Locate the cell with the specified text and output its (X, Y) center coordinate. 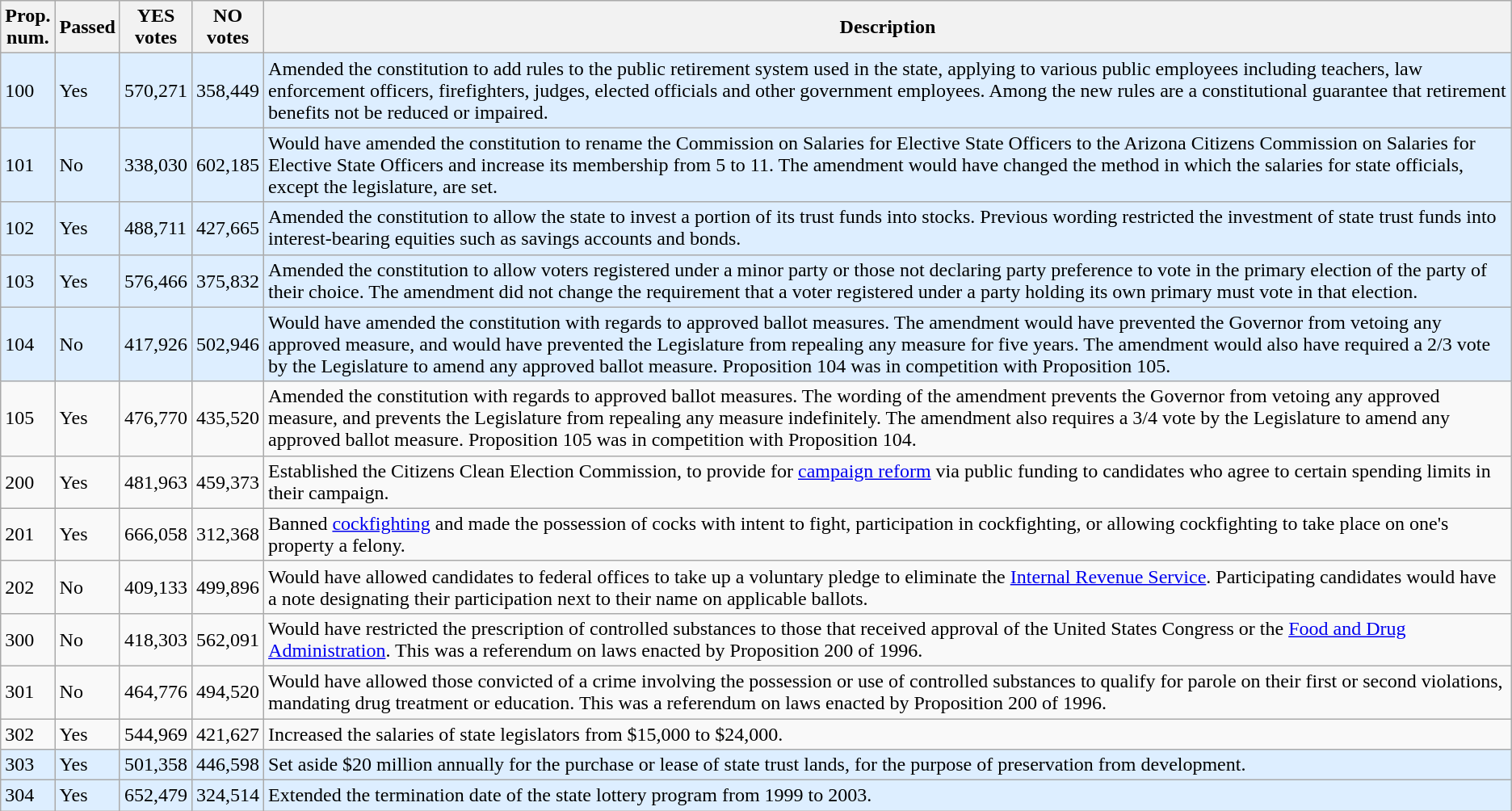
303 (27, 765)
Extended the termination date of the state lottery program from 1999 to 2003. (888, 796)
502,946 (228, 344)
324,514 (228, 796)
300 (27, 640)
570,271 (155, 90)
417,926 (155, 344)
Prop.num. (27, 27)
200 (27, 481)
499,896 (228, 586)
304 (27, 796)
418,303 (155, 640)
105 (27, 418)
102 (27, 228)
375,832 (228, 281)
459,373 (228, 481)
488,711 (155, 228)
427,665 (228, 228)
312,368 (228, 535)
446,598 (228, 765)
652,479 (155, 796)
Description (888, 27)
421,627 (228, 734)
Passed (87, 27)
494,520 (228, 691)
409,133 (155, 586)
481,963 (155, 481)
302 (27, 734)
576,466 (155, 281)
476,770 (155, 418)
NOvotes (228, 27)
301 (27, 691)
104 (27, 344)
101 (27, 165)
201 (27, 535)
Increased the salaries of state legislators from $15,000 to $24,000. (888, 734)
544,969 (155, 734)
202 (27, 586)
501,358 (155, 765)
464,776 (155, 691)
562,091 (228, 640)
358,449 (228, 90)
103 (27, 281)
YESvotes (155, 27)
435,520 (228, 418)
666,058 (155, 535)
Set aside $20 million annually for the purchase or lease of state trust lands, for the purpose of preservation from development. (888, 765)
338,030 (155, 165)
100 (27, 90)
602,185 (228, 165)
